Capture the cell that displays the provided text and extract its [X, Y] central coordinate. 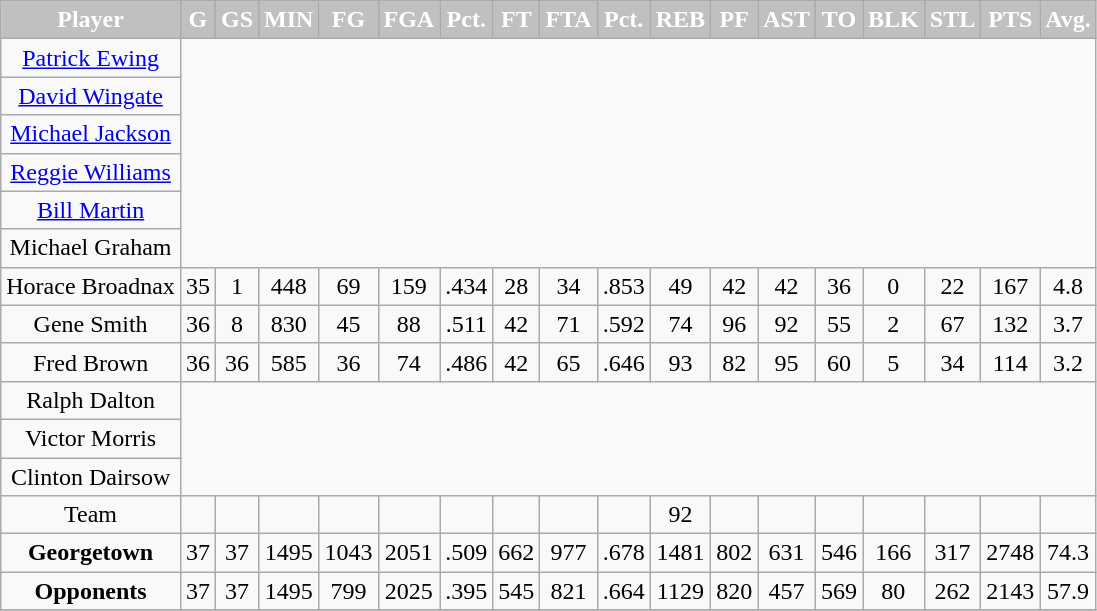
448 [289, 286]
FG [348, 20]
45 [348, 324]
STL [952, 20]
977 [568, 553]
Reggie Williams [91, 172]
1481 [680, 553]
.678 [624, 553]
55 [838, 324]
Ralph Dalton [91, 400]
Fred Brown [91, 362]
Clinton Dairsow [91, 477]
TO [838, 20]
FTA [568, 20]
799 [348, 591]
830 [289, 324]
Georgetown [91, 553]
1 [236, 286]
Avg. [1068, 20]
317 [952, 553]
132 [1010, 324]
1043 [348, 553]
71 [568, 324]
.646 [624, 362]
.509 [466, 553]
545 [516, 591]
0 [893, 286]
8 [236, 324]
49 [680, 286]
David Wingate [91, 96]
.434 [466, 286]
.853 [624, 286]
1129 [680, 591]
57.9 [1068, 591]
MIN [289, 20]
G [198, 20]
.592 [624, 324]
2025 [409, 591]
80 [893, 591]
662 [516, 553]
Michael Graham [91, 248]
69 [348, 286]
REB [680, 20]
FT [516, 20]
Horace Broadnax [91, 286]
Victor Morris [91, 438]
Gene Smith [91, 324]
Opponents [91, 591]
3.2 [1068, 362]
631 [787, 553]
PTS [1010, 20]
585 [289, 362]
Bill Martin [91, 210]
65 [568, 362]
2748 [1010, 553]
114 [1010, 362]
820 [734, 591]
93 [680, 362]
FGA [409, 20]
2 [893, 324]
82 [734, 362]
60 [838, 362]
88 [409, 324]
74.3 [1068, 553]
28 [516, 286]
PF [734, 20]
457 [787, 591]
96 [734, 324]
167 [1010, 286]
Player [91, 20]
AST [787, 20]
5 [893, 362]
Patrick Ewing [91, 58]
166 [893, 553]
546 [838, 553]
802 [734, 553]
Michael Jackson [91, 134]
.395 [466, 591]
.511 [466, 324]
4.8 [1068, 286]
2051 [409, 553]
.486 [466, 362]
GS [236, 20]
95 [787, 362]
821 [568, 591]
35 [198, 286]
67 [952, 324]
.664 [624, 591]
569 [838, 591]
2143 [1010, 591]
Team [91, 515]
BLK [893, 20]
159 [409, 286]
22 [952, 286]
262 [952, 591]
3.7 [1068, 324]
